Return the [x, y] coordinate for the center point of the cell that contains the specified text.  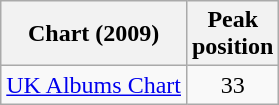
Chart (2009) [94, 34]
UK Albums Chart [94, 85]
Peakposition [232, 34]
33 [232, 85]
